Return [X, Y] of the center of cell containing provided text 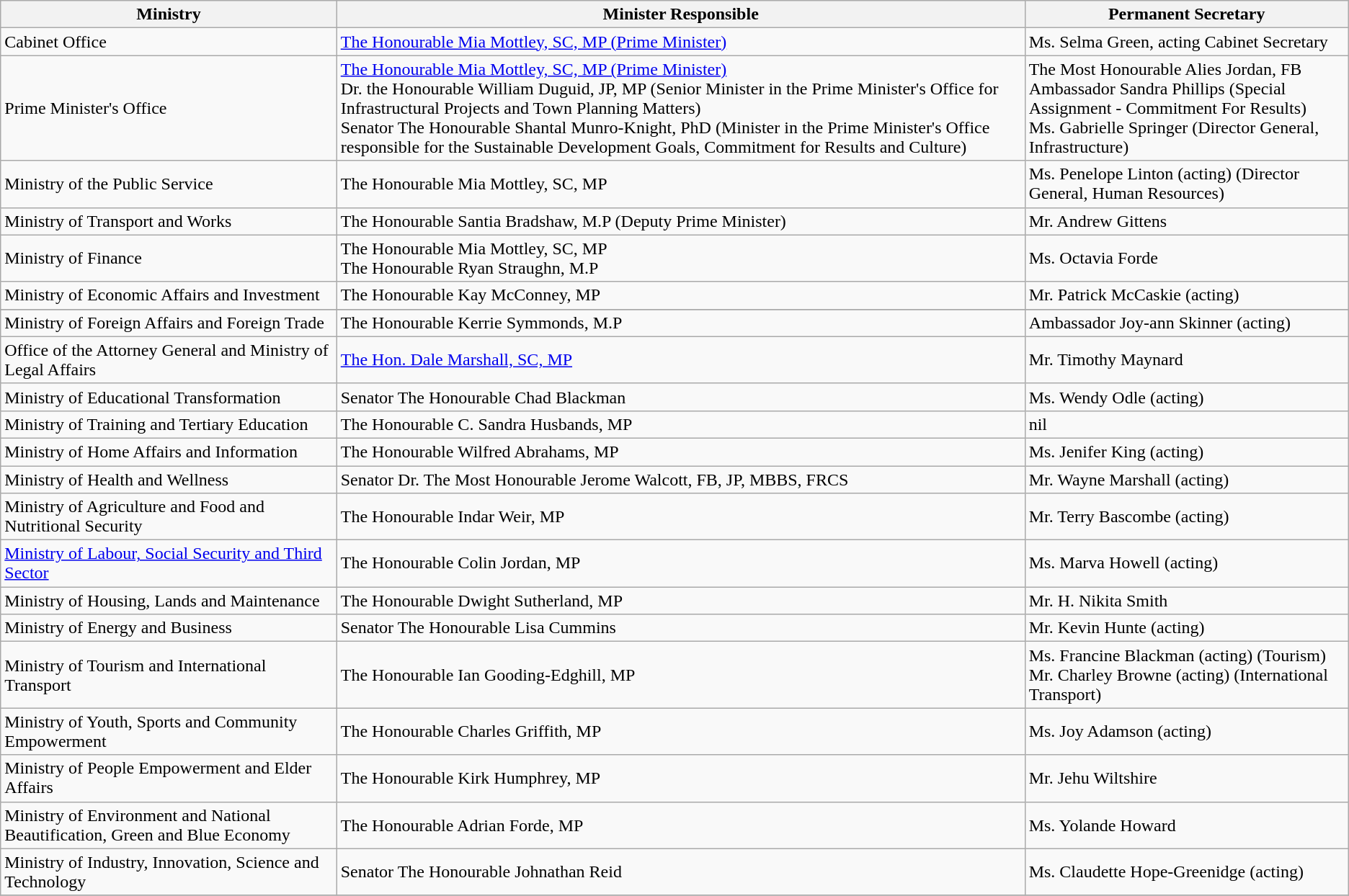
Senator The Honourable Lisa Cummins [680, 628]
The Honourable Kirk Humphrey, MP [680, 778]
Mr. Kevin Hunte (acting) [1186, 628]
The Honourable Kerrie Symmonds, M.P [680, 323]
Ministry of Transport and Works [169, 221]
Ministry of Environment and National Beautification, Green and Blue Economy [169, 825]
Ministry of Tourism and International Transport [169, 675]
The Honourable Mia Mottley, SC, MPThe Honourable Ryan Straughn, M.P [680, 258]
Ministry of Home Affairs and Information [169, 452]
Senator The Honourable Chad Blackman [680, 397]
Senator Dr. The Most Honourable Jerome Walcott, FB, JP, MBBS, FRCS [680, 479]
Mr. H. Nikita Smith [1186, 601]
The Honourable Kay McConney, MP [680, 295]
The Honourable Dwight Sutherland, MP [680, 601]
The Honourable Santia Bradshaw, M.P (Deputy Prime Minister) [680, 221]
Ms. Marva Howell (acting) [1186, 563]
Permanent Secretary [1186, 14]
The Honourable Charles Griffith, MP [680, 732]
Ministry of Training and Tertiary Education [169, 424]
Ms. Francine Blackman (acting) (Tourism)Mr. Charley Browne (acting) (International Transport) [1186, 675]
The Honourable Colin Jordan, MP [680, 563]
The Honourable Mia Mottley, SC, MP [680, 184]
Ms. Joy Adamson (acting) [1186, 732]
Ministry of Economic Affairs and Investment [169, 295]
The Honourable Indar Weir, MP [680, 517]
Ministry of the Public Service [169, 184]
Ministry of Agriculture and Food and Nutritional Security [169, 517]
The Honourable Wilfred Abrahams, MP [680, 452]
Ms. Jenifer King (acting) [1186, 452]
Ministry of Labour, Social Security and Third Sector [169, 563]
Cabinet Office [169, 42]
Ms. Yolande Howard [1186, 825]
nil [1186, 424]
Ms. Claudette Hope-Greenidge (acting) [1186, 872]
Ms. Wendy Odle (acting) [1186, 397]
Ministry of Finance [169, 258]
Ministry of Health and Wellness [169, 479]
Ministry of People Empowerment and Elder Affairs [169, 778]
Ms. Penelope Linton (acting) (Director General, Human Resources) [1186, 184]
Office of the Attorney General and Ministry of Legal Affairs [169, 360]
Ministry of Educational Transformation [169, 397]
Ministry of Industry, Innovation, Science and Technology [169, 872]
Mr. Patrick McCaskie (acting) [1186, 295]
Ministry of Housing, Lands and Maintenance [169, 601]
Mr. Andrew Gittens [1186, 221]
The Honourable Adrian Forde, MP [680, 825]
The Honourable C. Sandra Husbands, MP [680, 424]
Senator The Honourable Johnathan Reid [680, 872]
Ministry [169, 14]
Minister Responsible [680, 14]
Mr. Jehu Wiltshire [1186, 778]
Ambassador Joy-ann Skinner (acting) [1186, 323]
The Honourable Mia Mottley, SC, MP (Prime Minister) [680, 42]
Mr. Timothy Maynard [1186, 360]
Ministry of Foreign Affairs and Foreign Trade [169, 323]
Mr. Wayne Marshall (acting) [1186, 479]
Ms. Selma Green, acting Cabinet Secretary [1186, 42]
Ministry of Youth, Sports and Community Empowerment [169, 732]
Prime Minister's Office [169, 108]
Mr. Terry Bascombe (acting) [1186, 517]
Ministry of Energy and Business [169, 628]
The Hon. Dale Marshall, SC, MP [680, 360]
The Honourable Ian Gooding-Edghill, MP [680, 675]
Ms. Octavia Forde [1186, 258]
